Identify which cell holds the provided text, then report its [X, Y] central coordinate. 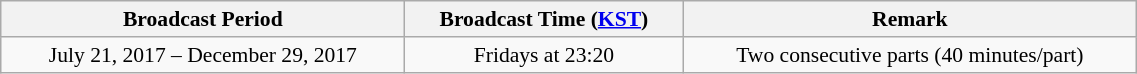
Two consecutive parts (40 minutes/part) [910, 55]
Remark [910, 19]
July 21, 2017 – December 29, 2017 [203, 55]
Broadcast Time (KST) [544, 19]
Fridays at 23:20 [544, 55]
Broadcast Period [203, 19]
